Locate the cell with the specified text and output its (X, Y) center coordinate. 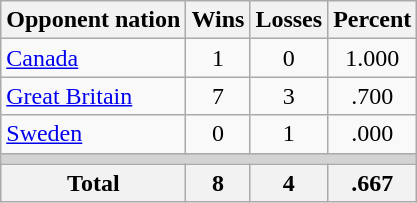
7 (218, 96)
1.000 (372, 58)
.000 (372, 134)
Percent (372, 20)
Opponent nation (94, 20)
Total (94, 183)
Wins (218, 20)
.700 (372, 96)
Canada (94, 58)
8 (218, 183)
Sweden (94, 134)
3 (289, 96)
Losses (289, 20)
4 (289, 183)
Great Britain (94, 96)
.667 (372, 183)
